Pinpoint the cell where the given text exists, returning its (x, y) midpoint coordinate. 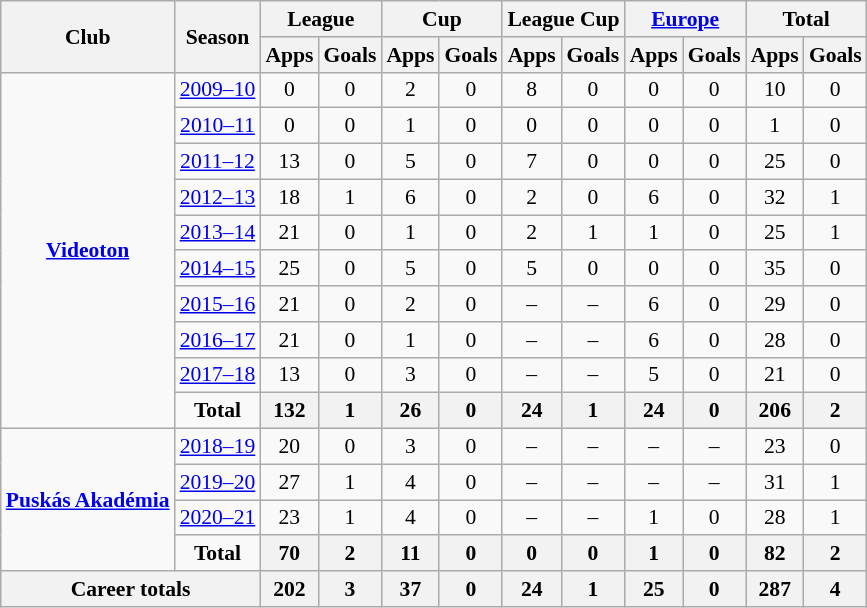
2014–15 (218, 269)
8 (532, 90)
League (320, 19)
32 (775, 197)
2020–21 (218, 518)
37 (410, 589)
Cup (442, 19)
2015–16 (218, 304)
2017–18 (218, 375)
7 (532, 162)
287 (775, 589)
20 (289, 447)
27 (289, 482)
Videoton (88, 250)
Club (88, 36)
70 (289, 554)
202 (289, 589)
Puskás Akadémia (88, 500)
10 (775, 90)
29 (775, 304)
2018–19 (218, 447)
League Cup (563, 19)
132 (289, 411)
2011–12 (218, 162)
18 (289, 197)
Europe (686, 19)
31 (775, 482)
Season (218, 36)
35 (775, 269)
206 (775, 411)
26 (410, 411)
2013–14 (218, 233)
2016–17 (218, 340)
2012–13 (218, 197)
Career totals (131, 589)
2019–20 (218, 482)
82 (775, 554)
2009–10 (218, 90)
2010–11 (218, 126)
11 (410, 554)
